Capture the cell that displays the provided text and extract its (x, y) central coordinate. 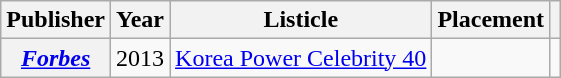
Listicle (301, 20)
Publisher (56, 20)
Year (140, 20)
Placement (491, 20)
Korea Power Celebrity 40 (301, 58)
Forbes (56, 58)
2013 (140, 58)
